Return (x, y) of the center of cell containing provided text 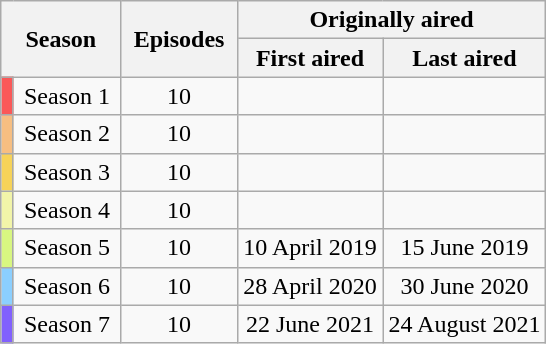
28 April 2020 (310, 286)
Originally aired (392, 20)
10 April 2019 (310, 248)
22 June 2021 (310, 324)
Season 1 (67, 96)
Episodes (179, 39)
Season 4 (67, 210)
First aired (310, 58)
Last aired (464, 58)
24 August 2021 (464, 324)
Season (61, 39)
Season 6 (67, 286)
30 June 2020 (464, 286)
Season 2 (67, 134)
Season 7 (67, 324)
Season 3 (67, 172)
Season 5 (67, 248)
15 June 2019 (464, 248)
